Provide the (x, y) coordinate of the cell's center where the given text is located.  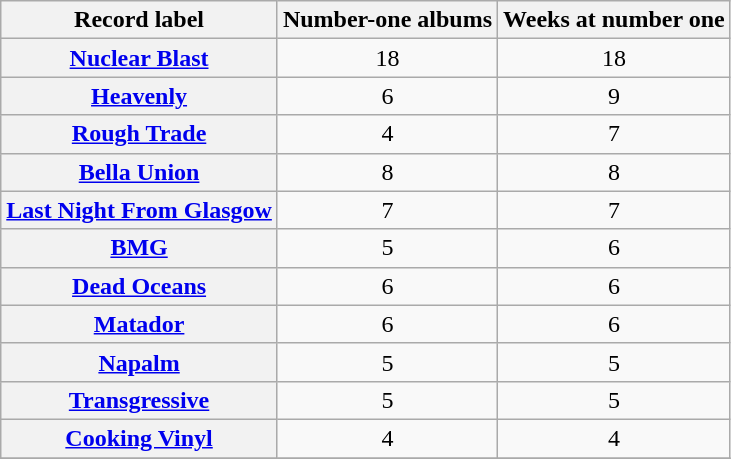
Last Night From Glasgow (140, 210)
Number-one albums (387, 20)
Transgressive (140, 400)
Record label (140, 20)
Weeks at number one (614, 20)
Rough Trade (140, 134)
Dead Oceans (140, 286)
9 (614, 96)
Matador (140, 324)
Heavenly (140, 96)
Cooking Vinyl (140, 438)
Napalm (140, 362)
BMG (140, 248)
Nuclear Blast (140, 58)
Bella Union (140, 172)
